Locate the cell with the specified text and output its (X, Y) center coordinate. 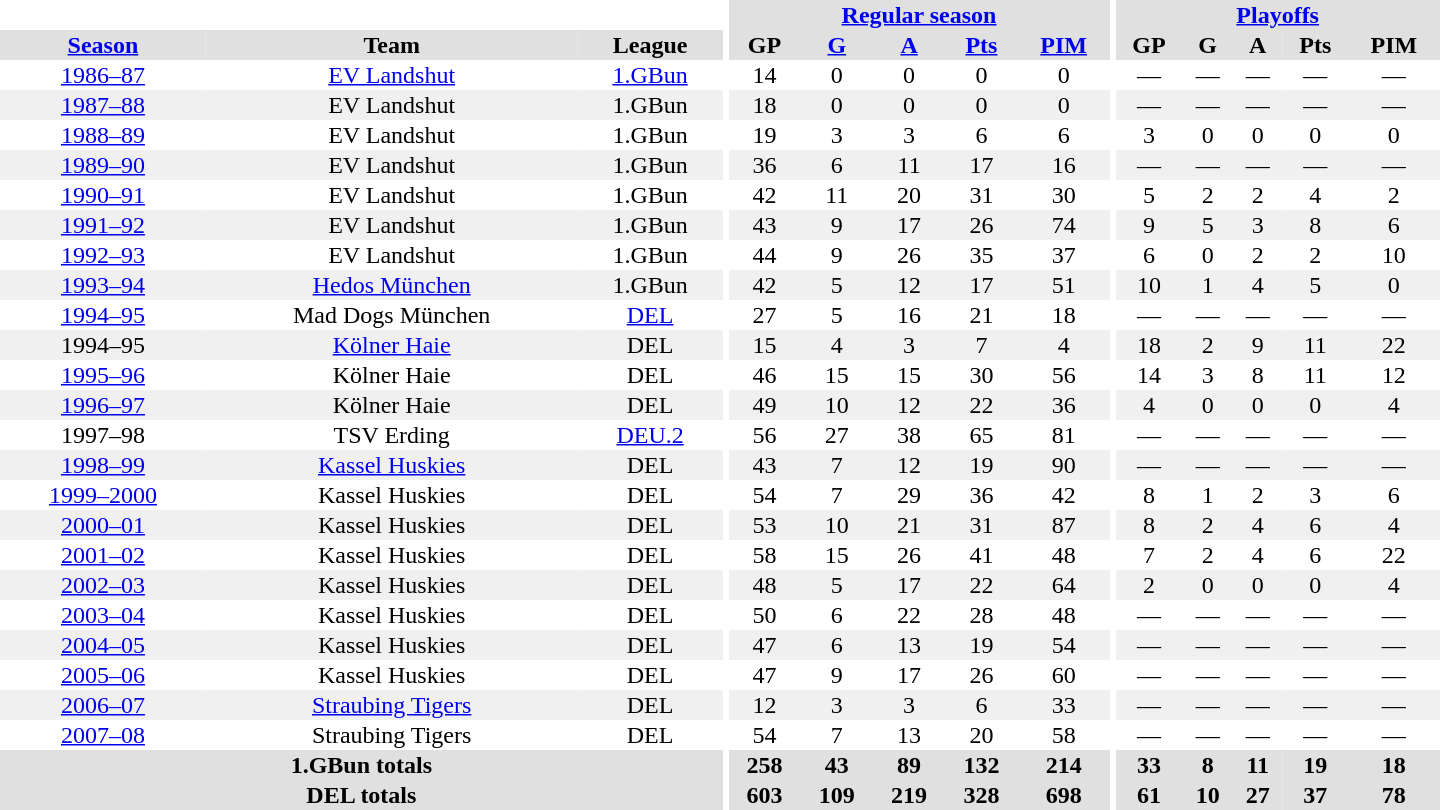
1991–92 (103, 225)
89 (909, 765)
1989–90 (103, 165)
TSV Erding (392, 435)
Playoffs (1278, 15)
44 (764, 255)
1997–98 (103, 435)
1998–99 (103, 465)
1992–93 (103, 255)
Hedos München (392, 285)
1990–91 (103, 195)
DEL totals (362, 795)
2003–04 (103, 615)
2006–07 (103, 705)
2007–08 (103, 735)
Regular season (918, 15)
1995–96 (103, 375)
Team (392, 45)
2000–01 (103, 525)
49 (764, 405)
29 (909, 495)
64 (1064, 585)
65 (981, 435)
League (650, 45)
38 (909, 435)
51 (1064, 285)
698 (1064, 795)
28 (981, 615)
41 (981, 555)
1999–2000 (103, 495)
53 (764, 525)
DEU.2 (650, 435)
214 (1064, 765)
1996–97 (103, 405)
1.GBun totals (362, 765)
1987–88 (103, 105)
46 (764, 375)
603 (764, 795)
Season (103, 45)
219 (909, 795)
61 (1148, 795)
1988–89 (103, 135)
74 (1064, 225)
2005–06 (103, 675)
81 (1064, 435)
60 (1064, 675)
2004–05 (103, 645)
109 (837, 795)
1986–87 (103, 75)
132 (981, 765)
50 (764, 615)
2002–03 (103, 585)
328 (981, 795)
78 (1394, 795)
90 (1064, 465)
2001–02 (103, 555)
Mad Dogs München (392, 315)
87 (1064, 525)
35 (981, 255)
258 (764, 765)
1993–94 (103, 285)
